From the cell containing the given text, extract its center point as (x, y) coordinate. 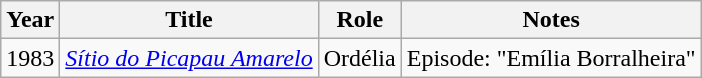
Year (30, 20)
Title (189, 20)
Notes (551, 20)
Episode: "Emília Borralheira" (551, 58)
Sítio do Picapau Amarelo (189, 58)
Role (360, 20)
Ordélia (360, 58)
1983 (30, 58)
